Find where the given text appears and provide that cell's center as (X, Y) coordinate. 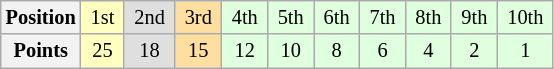
4 (428, 51)
7th (383, 17)
8th (428, 17)
Points (41, 51)
8 (337, 51)
6th (337, 17)
10th (525, 17)
Position (41, 17)
4th (245, 17)
9th (474, 17)
2nd (149, 17)
25 (103, 51)
5th (291, 17)
18 (149, 51)
6 (383, 51)
12 (245, 51)
15 (198, 51)
1st (103, 17)
1 (525, 51)
2 (474, 51)
3rd (198, 17)
10 (291, 51)
